From the cell containing the given text, extract its center point as [X, Y] coordinate. 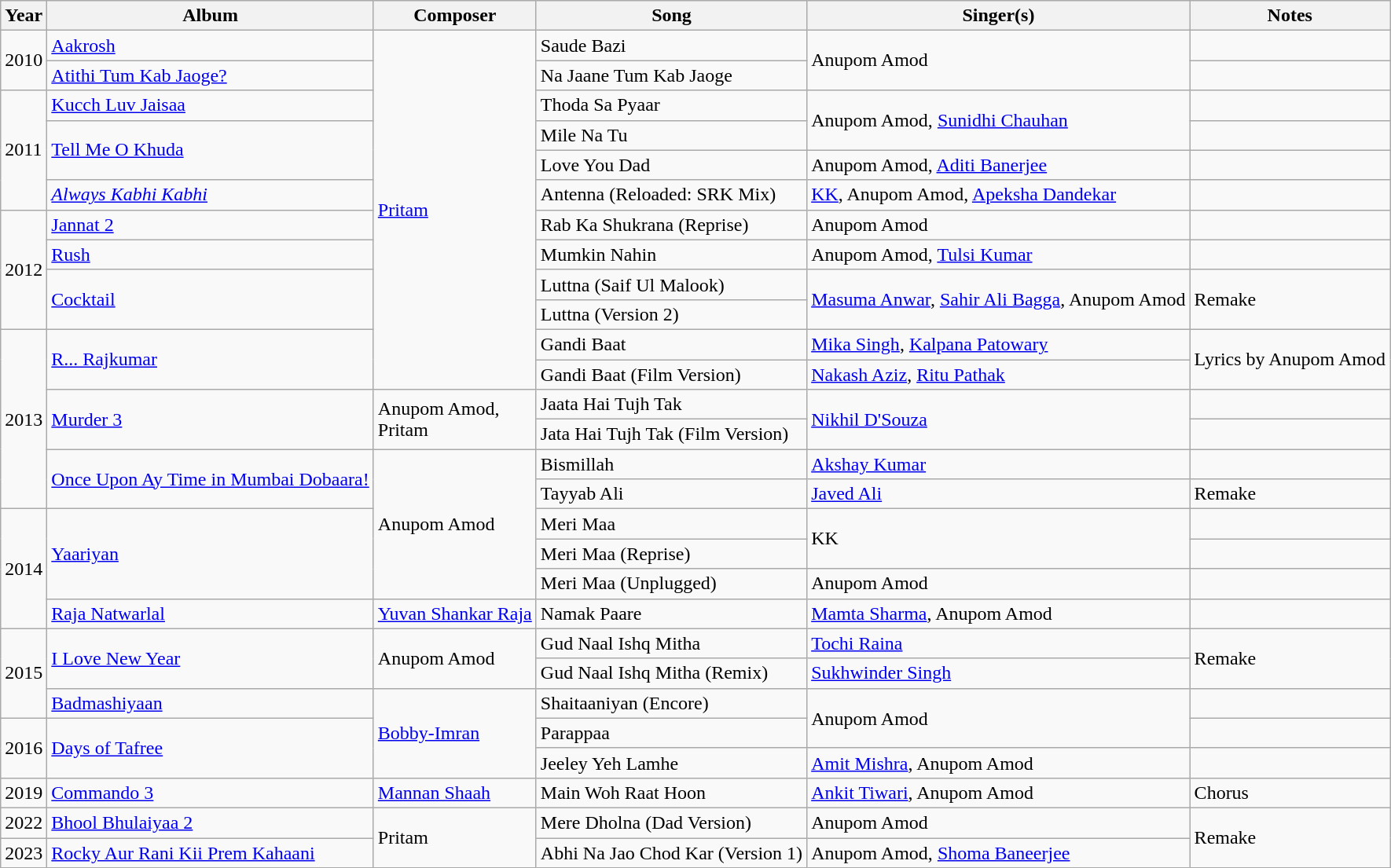
Once Upon Ay Time in Mumbai Dobaara! [211, 479]
Composer [454, 16]
Abhi Na Jao Chod Kar (Version 1) [671, 852]
Saude Bazi [671, 46]
Shaitaaniyan (Encore) [671, 703]
Tayyab Ali [671, 494]
Album [211, 16]
Notes [1290, 16]
Mile Na Tu [671, 135]
Rush [211, 255]
Gandi Baat [671, 344]
Ankit Tiwari, Anupom Amod [998, 793]
Meri Maa (Reprise) [671, 554]
Parappaa [671, 733]
Raja Natwarlal [211, 613]
Chorus [1290, 793]
Jaata Hai Tujh Tak [671, 405]
Anupom Amod, Shoma Baneerjee [998, 852]
Badmashiyaan [211, 703]
KK, Anupom Amod, Apeksha Dandekar [998, 195]
Anupom Amod, Tulsi Kumar [998, 255]
Anupom Amod, Aditi Banerjee [998, 165]
Always Kabhi Kabhi [211, 195]
Tell Me O Khuda [211, 150]
Na Jaane Tum Kab Jaoge [671, 75]
Akshay Kumar [998, 464]
Anupom Amod, Sunidhi Chauhan [998, 120]
Meri Maa [671, 524]
Love You Dad [671, 165]
2016 [24, 748]
2023 [24, 852]
2013 [24, 419]
Luttna (Version 2) [671, 314]
Luttna (Saif Ul Malook) [671, 284]
Nakash Aziz, Ritu Pathak [998, 375]
Jannat 2 [211, 225]
2012 [24, 269]
Gud Naal Ishq Mitha (Remix) [671, 673]
Cocktail [211, 299]
2015 [24, 673]
Masuma Anwar, Sahir Ali Bagga, Anupom Amod [998, 299]
Aakrosh [211, 46]
Tochi Raina [998, 643]
Bobby-Imran [454, 733]
Javed Ali [998, 494]
Anupom Amod,Pritam [454, 419]
Mika Singh, Kalpana Patowary [998, 344]
Yaariyan [211, 554]
Mere Dholna (Dad Version) [671, 822]
2014 [24, 569]
Amit Mishra, Anupom Amod [998, 763]
Rab Ka Shukrana (Reprise) [671, 225]
Antenna (Reloaded: SRK Mix) [671, 195]
Gandi Baat (Film Version) [671, 375]
Bhool Bhulaiyaa 2 [211, 822]
Singer(s) [998, 16]
Meri Maa (Unplugged) [671, 584]
2011 [24, 150]
Main Woh Raat Hoon [671, 793]
Kucch Luv Jaisaa [211, 105]
Year [24, 16]
I Love New Year [211, 658]
Mamta Sharma, Anupom Amod [998, 613]
Sukhwinder Singh [998, 673]
Rocky Aur Rani Kii Prem Kahaani [211, 852]
Commando 3 [211, 793]
2022 [24, 822]
Thoda Sa Pyaar [671, 105]
Mannan Shaah [454, 793]
Bismillah [671, 464]
Days of Tafree [211, 748]
KK [998, 539]
Jata Hai Tujh Tak (Film Version) [671, 434]
2019 [24, 793]
Lyrics by Anupom Amod [1290, 359]
Song [671, 16]
Namak Paare [671, 613]
Murder 3 [211, 419]
Nikhil D'Souza [998, 419]
Mumkin Nahin [671, 255]
Gud Naal Ishq Mitha [671, 643]
Jeeley Yeh Lamhe [671, 763]
Atithi Tum Kab Jaoge? [211, 75]
R... Rajkumar [211, 359]
2010 [24, 60]
Yuvan Shankar Raja [454, 613]
